Provide the [X, Y] coordinate of the cell's center where the given text is located.  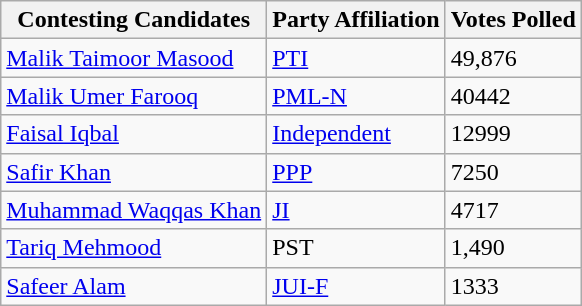
PTI [356, 58]
Malik Umer Farooq [134, 96]
4717 [513, 210]
49,876 [513, 58]
Muhammad Waqqas Khan [134, 210]
Safir Khan [134, 172]
Votes Polled [513, 20]
Contesting Candidates [134, 20]
Tariq Mehmood [134, 248]
1,490 [513, 248]
PML-N [356, 96]
PST [356, 248]
1333 [513, 286]
Malik Taimoor Masood [134, 58]
Independent [356, 134]
JI [356, 210]
Safeer Alam [134, 286]
JUI-F [356, 286]
PPP [356, 172]
Party Affiliation [356, 20]
12999 [513, 134]
Faisal Iqbal [134, 134]
7250 [513, 172]
40442 [513, 96]
